For the text-containing cell, return its midpoint in [x, y] coordinate format. 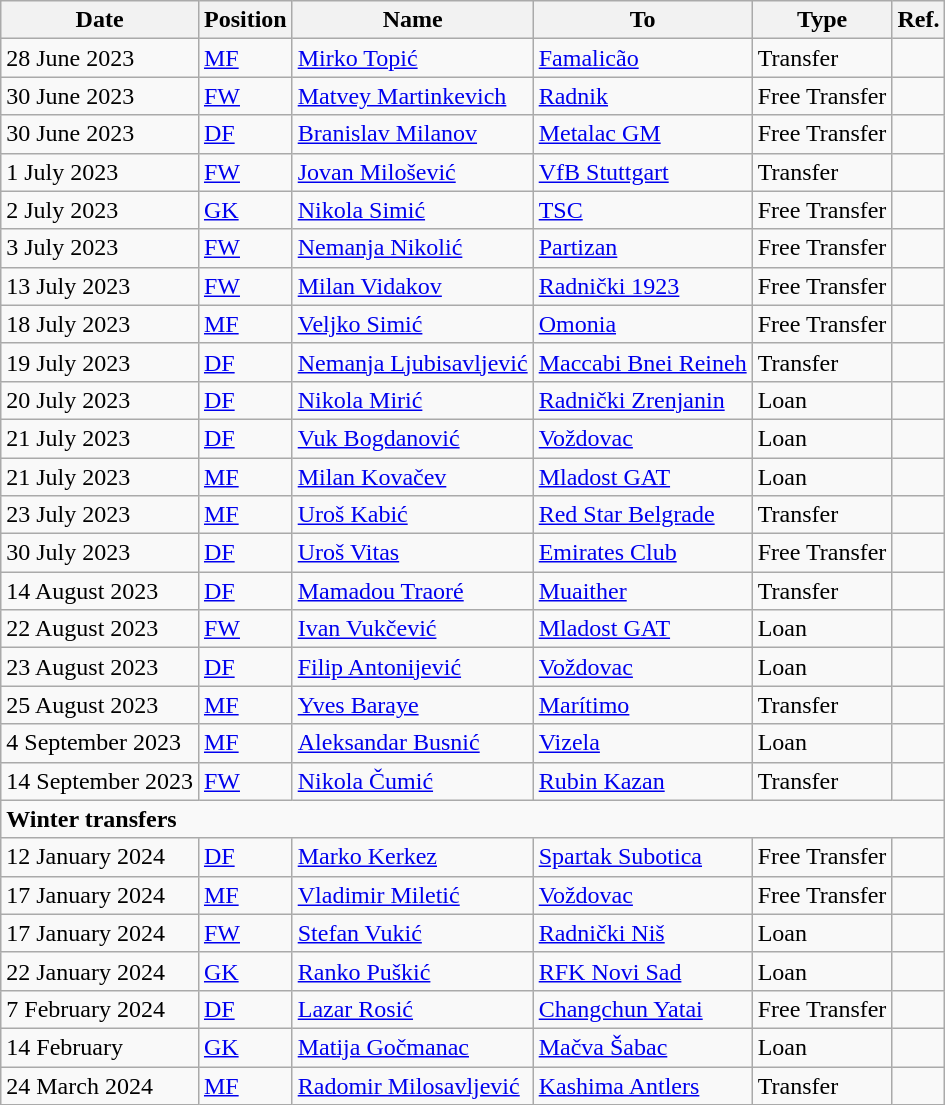
Veljko Simić [412, 324]
14 August 2023 [100, 591]
Filip Antonijević [412, 667]
Aleksandar Busnić [412, 743]
Red Star Belgrade [642, 515]
Muaither [642, 591]
Radnik [642, 96]
Partizan [642, 248]
Metalac GM [642, 134]
Type [822, 20]
Jovan Milošević [412, 172]
Spartak Subotica [642, 857]
Lazar Rosić [412, 1009]
Milan Vidakov [412, 286]
4 September 2023 [100, 743]
14 February [100, 1047]
To [642, 20]
Mirko Topić [412, 58]
Name [412, 20]
Famalicão [642, 58]
Marítimo [642, 705]
13 July 2023 [100, 286]
14 September 2023 [100, 781]
Matija Gočmanac [412, 1047]
Omonia [642, 324]
1 July 2023 [100, 172]
Nemanja Ljubisavljević [412, 362]
Radnički Zrenjanin [642, 400]
30 July 2023 [100, 553]
3 July 2023 [100, 248]
Maccabi Bnei Reineh [642, 362]
RFK Novi Sad [642, 971]
Vladimir Miletić [412, 895]
Mačva Šabac [642, 1047]
TSC [642, 210]
Kashima Antlers [642, 1085]
Winter transfers [473, 819]
Position [245, 20]
Ref. [918, 20]
Vuk Bogdanović [412, 438]
Uroš Kabić [412, 515]
Emirates Club [642, 553]
25 August 2023 [100, 705]
7 February 2024 [100, 1009]
Milan Kovačev [412, 477]
Matvey Martinkevich [412, 96]
18 July 2023 [100, 324]
Nikola Mirić [412, 400]
Radnički Niš [642, 933]
Nemanja Nikolić [412, 248]
Branislav Milanov [412, 134]
Yves Baraye [412, 705]
Changchun Yatai [642, 1009]
28 June 2023 [100, 58]
12 January 2024 [100, 857]
19 July 2023 [100, 362]
2 July 2023 [100, 210]
Date [100, 20]
20 July 2023 [100, 400]
Ranko Puškić [412, 971]
VfB Stuttgart [642, 172]
22 August 2023 [100, 629]
Uroš Vitas [412, 553]
Nikola Čumić [412, 781]
Nikola Simić [412, 210]
23 August 2023 [100, 667]
22 January 2024 [100, 971]
Vizela [642, 743]
Radnički 1923 [642, 286]
Stefan Vukić [412, 933]
24 March 2024 [100, 1085]
23 July 2023 [100, 515]
Mamadou Traoré [412, 591]
Marko Kerkez [412, 857]
Rubin Kazan [642, 781]
Radomir Milosavljević [412, 1085]
Ivan Vukčević [412, 629]
